Output the [X, Y] coordinate of the center of the cell containing the given text.  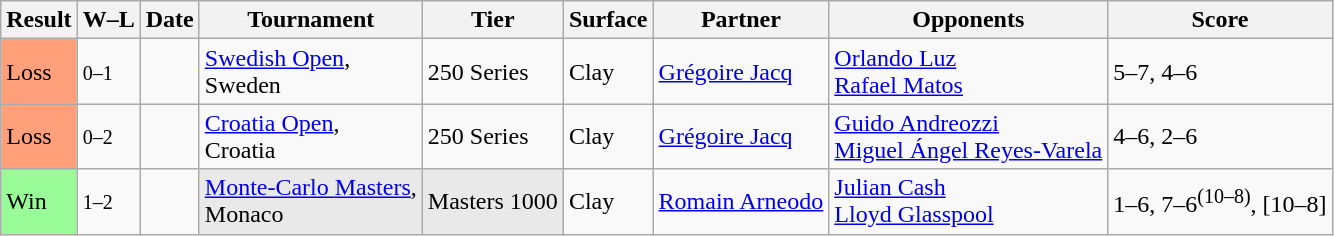
Surface [608, 20]
Croatia Open,Croatia [310, 136]
Romain Arneodo [741, 202]
5–7, 4–6 [1220, 72]
Win [39, 202]
Partner [741, 20]
Result [39, 20]
Swedish Open,Sweden [310, 72]
Date [170, 20]
4–6, 2–6 [1220, 136]
0–2 [108, 136]
1–6, 7–6(10–8), [10–8] [1220, 202]
1–2 [108, 202]
Opponents [968, 20]
Tier [492, 20]
Guido Andreozzi Miguel Ángel Reyes-Varela [968, 136]
Tournament [310, 20]
Monte-Carlo Masters,Monaco [310, 202]
Score [1220, 20]
W–L [108, 20]
0–1 [108, 72]
Orlando Luz Rafael Matos [968, 72]
Julian Cash Lloyd Glasspool [968, 202]
Masters 1000 [492, 202]
